Identify which cell holds the provided text, then report its (x, y) central coordinate. 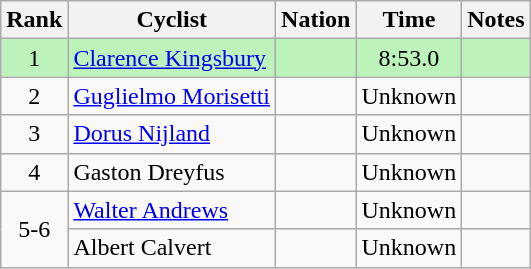
Dorus Nijland (172, 134)
Gaston Dreyfus (172, 172)
3 (34, 134)
Cyclist (172, 20)
Albert Calvert (172, 248)
5-6 (34, 229)
Nation (316, 20)
Rank (34, 20)
Time (409, 20)
8:53.0 (409, 58)
2 (34, 96)
Clarence Kingsbury (172, 58)
Walter Andrews (172, 210)
4 (34, 172)
1 (34, 58)
Notes (496, 20)
Guglielmo Morisetti (172, 96)
